Capture the cell that displays the provided text and extract its [x, y] central coordinate. 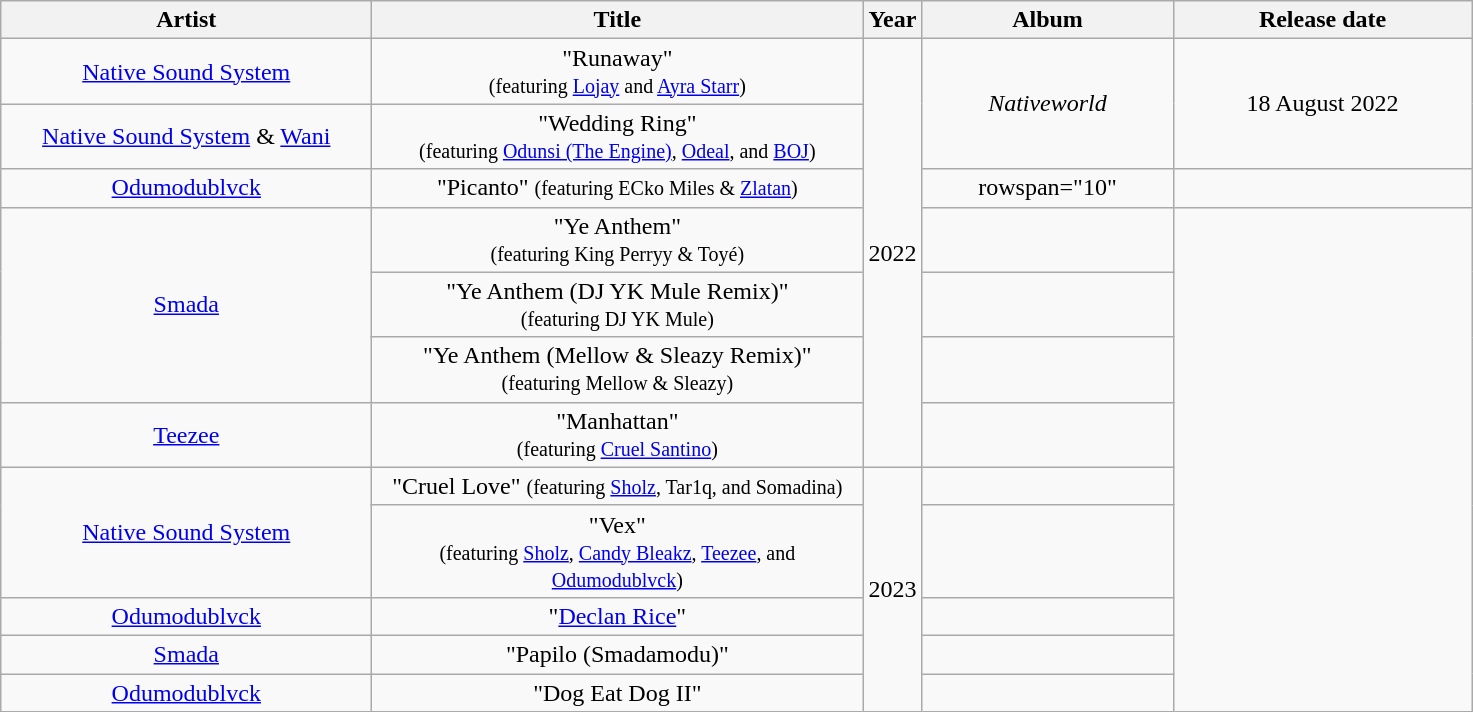
"Ye Anthem (DJ YK Mule Remix)" (featuring DJ YK Mule) [618, 304]
"Manhattan" (featuring Cruel Santino) [618, 434]
"Vex" (featuring Sholz, Candy Bleakz, Teezee, and Odumodublvck) [618, 551]
Nativeworld [1048, 104]
"Wedding Ring"(featuring Odunsi (The Engine), Odeal, and BOJ) [618, 136]
Teezee [186, 434]
Album [1048, 20]
rowspan="10" [1048, 188]
Release date [1322, 20]
Artist [186, 20]
2022 [892, 253]
"Picanto" (featuring ECko Miles & Zlatan) [618, 188]
"Runaway"(featuring Lojay and Ayra Starr) [618, 72]
"Dog Eat Dog II" [618, 693]
"Ye Anthem" (featuring King Perryy & Toyé) [618, 240]
2023 [892, 589]
"Declan Rice" [618, 616]
"Cruel Love" (featuring Sholz, Tar1q, and Somadina) [618, 486]
"Papilo (Smadamodu)" [618, 654]
Native Sound System & Wani [186, 136]
Year [892, 20]
18 August 2022 [1322, 104]
"Ye Anthem (Mellow & Sleazy Remix)" (featuring Mellow & Sleazy) [618, 370]
Title [618, 20]
